Scan for the cell matching the given text and deliver its [x, y] coordinate at center. 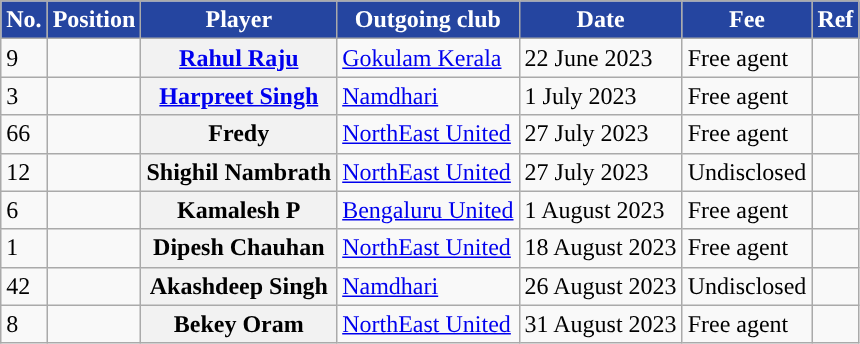
31 August 2023 [600, 324]
Outgoing club [428, 20]
66 [24, 134]
1 July 2023 [600, 96]
No. [24, 20]
Ref [836, 20]
Rahul Raju [239, 58]
18 August 2023 [600, 248]
Bengaluru United [428, 210]
Position [94, 20]
3 [24, 96]
22 June 2023 [600, 58]
26 August 2023 [600, 286]
9 [24, 58]
Fredy [239, 134]
Harpreet Singh [239, 96]
Shighil Nambrath [239, 172]
8 [24, 324]
Gokulam Kerala [428, 58]
12 [24, 172]
Akashdeep Singh [239, 286]
Fee [747, 20]
Player [239, 20]
1 August 2023 [600, 210]
Date [600, 20]
6 [24, 210]
Dipesh Chauhan [239, 248]
Kamalesh P [239, 210]
Bekey Oram [239, 324]
1 [24, 248]
42 [24, 286]
